Locate the cell with the specified text and output its [X, Y] center coordinate. 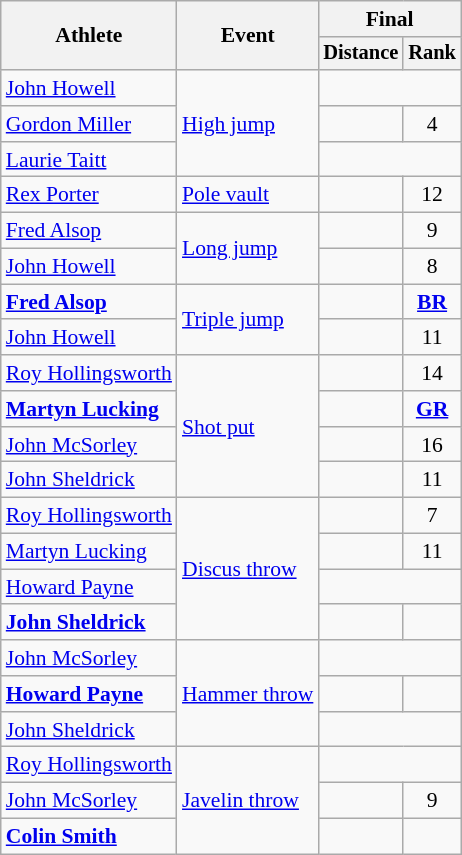
Distance [360, 54]
Long jump [248, 248]
Rex Porter [89, 195]
Gordon Miller [89, 124]
Athlete [89, 36]
Laurie Taitt [89, 160]
Final [389, 19]
Shot put [248, 426]
Event [248, 36]
Hammer throw [248, 694]
Discus throw [248, 569]
High jump [248, 124]
Javelin throw [248, 800]
Pole vault [248, 195]
12 [432, 195]
BR [432, 302]
Triple jump [248, 320]
Colin Smith [89, 837]
4 [432, 124]
16 [432, 445]
8 [432, 267]
Rank [432, 54]
14 [432, 373]
7 [432, 516]
GR [432, 409]
